Extract the (x, y) coordinate from the center of the cell holding the provided text.  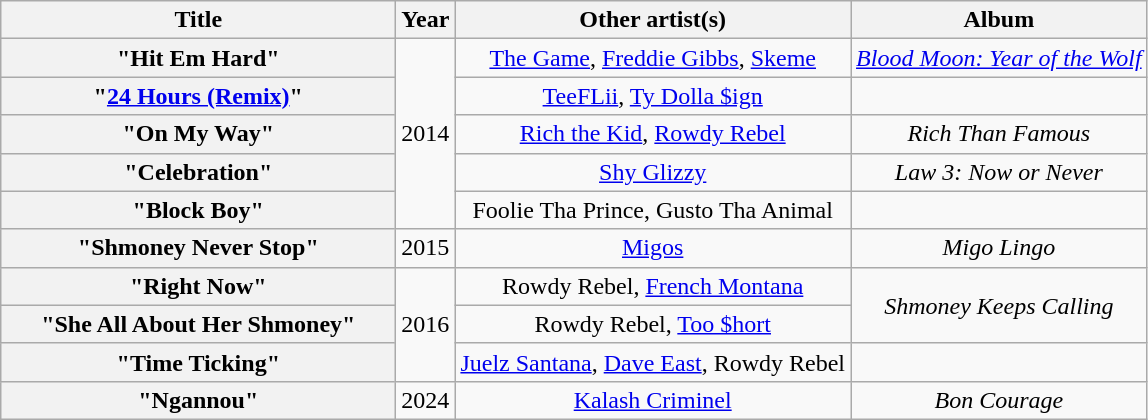
Foolie Tha Prince, Gusto Tha Animal (653, 210)
Blood Moon: Year of the Wolf (1000, 58)
Year (426, 20)
Juelz Santana, Dave East, Rowdy Rebel (653, 362)
2015 (426, 248)
Kalash Criminel (653, 400)
"Ngannou" (198, 400)
2024 (426, 400)
"She All About Her Shmoney" (198, 324)
"Celebration" (198, 172)
Migos (653, 248)
TeeFLii, Ty Dolla $ign (653, 96)
Migo Lingo (1000, 248)
Rowdy Rebel, French Montana (653, 286)
Title (198, 20)
Shy Glizzy (653, 172)
Shmoney Keeps Calling (1000, 305)
"24 Hours (Remix)" (198, 96)
"On My Way" (198, 134)
2014 (426, 134)
"Right Now" (198, 286)
Rich the Kid, Rowdy Rebel (653, 134)
Other artist(s) (653, 20)
Album (1000, 20)
"Time Ticking" (198, 362)
Rowdy Rebel, Too $hort (653, 324)
Bon Courage (1000, 400)
"Hit Em Hard" (198, 58)
"Shmoney Never Stop" (198, 248)
The Game, Freddie Gibbs, Skeme (653, 58)
"Block Boy" (198, 210)
Rich Than Famous (1000, 134)
Law 3: Now or Never (1000, 172)
2016 (426, 324)
